Locate the cell with the specified text and output its [X, Y] center coordinate. 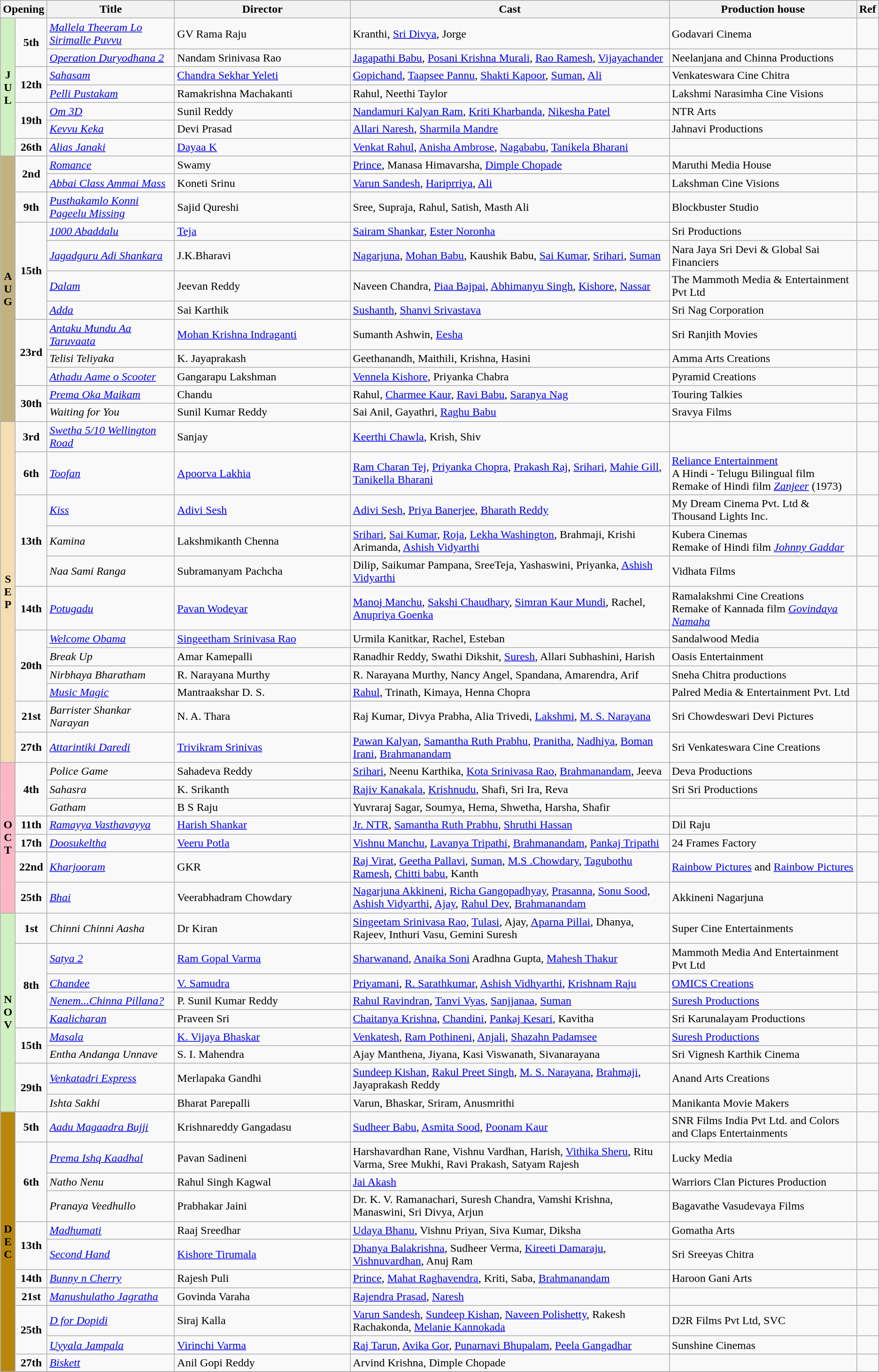
Pavan Wodeyar [262, 608]
Rahul, Neethi Taylor [510, 93]
Venkatesh, Ram Pothineni, Anjali, Shazahn Padamsee [510, 1036]
Nara Jaya Sri Devi & Global Sai Financiers [763, 255]
Dhanya Balakrishna, Sudheer Verma, Kireeti Damaraju, Vishnuvardhan, Anuj Ram [510, 1255]
Raj Tarun, Avika Gor, Punarnavi Bhupalam, Peela Gangadhar [510, 1345]
Nenem...Chinna Pillana? [111, 1001]
The Mammoth Media & Entertainment Pvt Ltd [763, 286]
Om 3D [111, 111]
Jahnavi Productions [763, 129]
Varun Sandesh, Hariprriya, Ali [510, 183]
20th [31, 665]
Alias Janaki [111, 147]
Second Hand [111, 1255]
Jai Akash [510, 1182]
Merlapaka Gandhi [262, 1079]
Kubera Cinemas Remake of Hindi film Johnny Gaddar [763, 541]
Entha Andanga Unnave [111, 1055]
Blockbuster Studio [763, 207]
Urmila Kanitkar, Rachel, Esteban [510, 639]
24 Frames Factory [763, 843]
Nirbhaya Bharatham [111, 675]
Trivikram Srinivas [262, 748]
1000 Abaddalu [111, 231]
17th [31, 843]
Jr. NTR, Samantha Ruth Prabhu, Shruthi Hassan [510, 825]
Gatham [111, 807]
Pyramid Creations [763, 377]
Rahul, Trinath, Kimaya, Henna Chopra [510, 693]
26th [31, 147]
Jagapathi Babu, Posani Krishna Murali, Rao Ramesh, Vijayachander [510, 58]
Sanjay [262, 437]
Sharwanand, Anaika Soni Aradhna Gupta, Mahesh Thakur [510, 959]
Sai Karthik [262, 310]
Attarintiki Daredi [111, 748]
DEC [8, 1242]
Ramalakshmi Cine Creations Remake of Kannada film Govindaya Namaha [763, 608]
Raaj Sreedhar [262, 1230]
Vishnu Manchu, Lavanya Tripathi, Brahmanandam, Pankaj Tripathi [510, 843]
9th [31, 207]
Doosukeltha [111, 843]
Operation Duryodhana 2 [111, 58]
Sandalwood Media [763, 639]
Chandra Sekhar Yeleti [262, 76]
Singeetam Srinivasa Rao, Tulasi, Ajay, Aparna Pillai, Dhanya, Rajeev, Inthuri Vasu, Gemini Suresh [510, 928]
Kishore Tirumala [262, 1255]
Adivi Sesh [262, 510]
29th [31, 1087]
Rajesh Puli [262, 1279]
Sumanth Ashwin, Eesha [510, 334]
Mallela Theeram Lo Sirimalle Puvvu [111, 34]
OMICS Creations [763, 983]
Welcome Obama [111, 639]
P. Sunil Kumar Reddy [262, 1001]
Music Magic [111, 693]
Ram Gopal Varma [262, 959]
Siraj Kalla [262, 1320]
Varun Sandesh, Sundeep Kishan, Naveen Polishetty, Rakesh Rachakonda, Melanie Kannokada [510, 1320]
D2R Films Pvt Ltd, SVC [763, 1320]
Chinni Chinni Aasha [111, 928]
SEP [8, 592]
Praveen Sri [262, 1018]
Toofan [111, 473]
Sundeep Kishan, Rakul Preet Singh, M. S. Narayana, Brahmaji, Jayaprakash Reddy [510, 1079]
12th [31, 85]
Vidhata Films [763, 571]
Anand Arts Creations [763, 1079]
Dil Raju [763, 825]
Arvind Krishna, Dimple Chopade [510, 1363]
Ajay Manthena, Jiyana, Kasi Viswanath, Sivanarayana [510, 1055]
Raj Kumar, Divya Prabha, Alia Trivedi, Lakshmi, M. S. Narayana [510, 717]
19th [31, 120]
Ishta Sakhi [111, 1103]
Sri Karunalayam Productions [763, 1018]
30th [31, 403]
Lucky Media [763, 1158]
K. Vijaya Bhaskar [262, 1036]
R. Narayana Murthy, Nancy Angel, Spandana, Amarendra, Arif [510, 675]
Sravya Films [763, 412]
3rd [31, 437]
Athadu Aame o Scooter [111, 377]
JUL [8, 87]
Kamina [111, 541]
Masala [111, 1036]
Veeru Potla [262, 843]
22nd [31, 867]
Telisi Teliyaka [111, 359]
Varun, Bhaskar, Sriram, Anusmrithi [510, 1103]
Haroon Gani Arts [763, 1279]
Police Game [111, 771]
Pusthakamlo Konni Pageelu Missing [111, 207]
Potugadu [111, 608]
Sunil Kumar Reddy [262, 412]
Rahul Ravindran, Tanvi Vyas, Sanjjanaa, Suman [510, 1001]
Amar Kamepalli [262, 656]
Sri Sri Productions [763, 789]
D for Dopidi [111, 1320]
Bhai [111, 898]
Production house [763, 9]
1st [31, 928]
Uyyala Jampala [111, 1345]
Lakshmi Narasimha Cine Visions [763, 93]
K. Jayaprakash [262, 359]
Bagavathe Vasudevaya Films [763, 1206]
Mantraakshar D. S. [262, 693]
Opening [23, 9]
SNR Films India Pvt Ltd. and Colors and Claps Entertainments [763, 1127]
Udaya Bhanu, Vishnu Priyan, Siva Kumar, Diksha [510, 1230]
NOV [8, 1012]
Akkineni Nagarjuna [763, 898]
Pawan Kalyan, Samantha Ruth Prabhu, Pranitha, Nadhiya, Boman Irani, Brahmanandam [510, 748]
Koneti Srinu [262, 183]
Sudheer Babu, Asmita Sood, Poonam Kaur [510, 1127]
Sahadeva Reddy [262, 771]
Venkateswara Cine Chitra [763, 76]
N. A. Thara [262, 717]
Ref [868, 9]
Mammoth Media And Entertainment Pvt Ltd [763, 959]
Sree, Supraja, Rahul, Satish, Masth Ali [510, 207]
Sushanth, Shanvi Srivastava [510, 310]
Teja [262, 231]
Subramanyam Pachcha [262, 571]
Warriors Clan Pictures Production [763, 1182]
Palred Media & Entertainment Pvt. Ltd [763, 693]
Kiss [111, 510]
Adda [111, 310]
Sahasra [111, 789]
Manikanta Movie Makers [763, 1103]
Barrister Shankar Narayan [111, 717]
Anil Gopi Reddy [262, 1363]
Nagarjuna Akkineni, Richa Gangopadhyay, Prasanna, Sonu Sood, Ashish Vidyarthi, Ajay, Rahul Dev, Brahmanandam [510, 898]
Gopichand, Taapsee Pannu, Shakti Kapoor, Suman, Ali [510, 76]
Gomatha Arts [763, 1230]
Kranthi, Sri Divya, Jorge [510, 34]
Jagadguru Adi Shankara [111, 255]
Yuvraraj Sagar, Soumya, Hema, Shwetha, Harsha, Shafir [510, 807]
Swamy [262, 165]
Adivi Sesh, Priya Banerjee, Bharath Reddy [510, 510]
Mohan Krishna Indraganti [262, 334]
2nd [31, 174]
GKR [262, 867]
Sairam Shankar, Ester Noronha [510, 231]
Ramakrishna Machakanti [262, 93]
Ramayya Vasthavayya [111, 825]
J.K.Bharavi [262, 255]
Veerabhadram Chowdary [262, 898]
S. I. Mahendra [262, 1055]
Harish Shankar [262, 825]
Madhumati [111, 1230]
Kaalicharan [111, 1018]
4th [31, 789]
Neelanjana and Chinna Productions [763, 58]
K. Srikanth [262, 789]
Sri Sreeyas Chitra [763, 1255]
My Dream Cinema Pvt. Ltd & Thousand Lights Inc. [763, 510]
B S Raju [262, 807]
Prince, Mahat Raghavendra, Kriti, Saba, Brahmanandam [510, 1279]
Rajendra Prasad, Naresh [510, 1296]
Naveen Chandra, Piaa Bajpai, Abhimanyu Singh, Kishore, Nassar [510, 286]
Romance [111, 165]
Prema Oka Maikam [111, 394]
Sri Venkateswara Cine Creations [763, 748]
Waiting for You [111, 412]
Oasis Entertainment [763, 656]
Lakshman Cine Visions [763, 183]
Sajid Qureshi [262, 207]
Sunshine Cinemas [763, 1345]
Chandu [262, 394]
Vennela Kishore, Priyanka Chabra [510, 377]
Swetha 5/10 Wellington Road [111, 437]
8th [31, 985]
Rainbow Pictures and Rainbow Pictures [763, 867]
Sri Ranjith Movies [763, 334]
Ranadhir Reddy, Swathi Dikshit, Suresh, Allari Subhashini, Harish [510, 656]
Pranaya Veedhullo [111, 1206]
Manushulatho Jagratha [111, 1296]
Bharat Parepalli [262, 1103]
Virinchi Varma [262, 1345]
Sahasam [111, 76]
Rajiv Kanakala, Krishnudu, Shafi, Sri Ira, Reva [510, 789]
Chandee [111, 983]
Cast [510, 9]
Pavan Sadineni [262, 1158]
Apoorva Lakhia [262, 473]
Nagarjuna, Mohan Babu, Kaushik Babu, Sai Kumar, Srihari, Suman [510, 255]
Gangarapu Lakshman [262, 377]
Sri Chowdeswari Devi Pictures [763, 717]
Keerthi Chawla, Krish, Shiv [510, 437]
23rd [31, 352]
Dilip, Saikumar Pampana, SreeTeja, Yashaswini, Priyanka, Ashish Vidyarthi [510, 571]
11th [31, 825]
OCT [8, 838]
Dr Kiran [262, 928]
Allari Naresh, Sharmila Mandre [510, 129]
R. Narayana Murthy [262, 675]
Natho Nenu [111, 1182]
Pelli Pustakam [111, 93]
Director [262, 9]
GV Rama Raju [262, 34]
Jeevan Reddy [262, 286]
Sri Vignesh Karthik Cinema [763, 1055]
Devi Prasad [262, 129]
Govinda Varaha [262, 1296]
Biskett [111, 1363]
Sri Productions [763, 231]
Krishnareddy Gangadasu [262, 1127]
Priyamani, R. Sarathkumar, Ashish Vidhyarthi, Krishnam Raju [510, 983]
Amma Arts Creations [763, 359]
Srihari, Neenu Karthika, Kota Srinivasa Rao, Brahmanandam, Jeeva [510, 771]
Harshavardhan Rane, Vishnu Vardhan, Harish, Vithika Sheru, Ritu Varma, Sree Mukhi, Ravi Prakash, Satyam Rajesh [510, 1158]
Nandamuri Kalyan Ram, Kriti Kharbanda, Nikesha Patel [510, 111]
Break Up [111, 656]
Naa Sami Ranga [111, 571]
Prabhakar Jaini [262, 1206]
AUG [8, 288]
Raj Virat, Geetha Pallavi, Suman, M.S .Chowdary, Tagubothu Ramesh, Chitti babu, Kanth [510, 867]
Ram Charan Tej, Priyanka Chopra, Prakash Raj, Srihari, Mahie Gill, Tanikella Bharani [510, 473]
Aadu Magaadra Bujji [111, 1127]
Dayaa K [262, 147]
Rahul, Charmee Kaur, Ravi Babu, Saranya Nag [510, 394]
Dr. K. V. Ramanachari, Suresh Chandra, Vamshi Krishna, Manaswini, Sri Divya, Arjun [510, 1206]
Singeetham Srinivasa Rao [262, 639]
Lakshmikanth Chenna [262, 541]
Srihari, Sai Kumar, Roja, Lekha Washington, Brahmaji, Krishi Arimanda, Ashish Vidyarthi [510, 541]
Sneha Chitra productions [763, 675]
V. Samudra [262, 983]
Rahul Singh Kagwal [262, 1182]
Kevvu Keka [111, 129]
Deva Productions [763, 771]
Kharjooram [111, 867]
Super Cine Entertainments [763, 928]
Venkat Rahul, Anisha Ambrose, Nagababu, Tanikela Bharani [510, 147]
Maruthi Media House [763, 165]
Prema Ishq Kaadhal [111, 1158]
Sunil Reddy [262, 111]
NTR Arts [763, 111]
Title [111, 9]
Prince, Manasa Himavarsha, Dimple Chopade [510, 165]
Touring Talkies [763, 394]
Venkatadri Express [111, 1079]
Sai Anil, Gayathri, Raghu Babu [510, 412]
Satya 2 [111, 959]
Nandam Srinivasa Rao [262, 58]
Godavari Cinema [763, 34]
Dalam [111, 286]
Bunny n Cherry [111, 1279]
Geethanandh, Maithili, Krishna, Hasini [510, 359]
Chaitanya Krishna, Chandini, Pankaj Kesari, Kavitha [510, 1018]
Reliance Entertainment A Hindi - Telugu Bilingual film Remake of Hindi film Zanjeer (1973) [763, 473]
Manoj Manchu, Sakshi Chaudhary, Simran Kaur Mundi, Rachel, Anupriya Goenka [510, 608]
Abbai Class Ammai Mass [111, 183]
Antaku Mundu Aa Taruvaata [111, 334]
Sri Nag Corporation [763, 310]
